For the text-containing cell, return its midpoint in (X, Y) coordinate format. 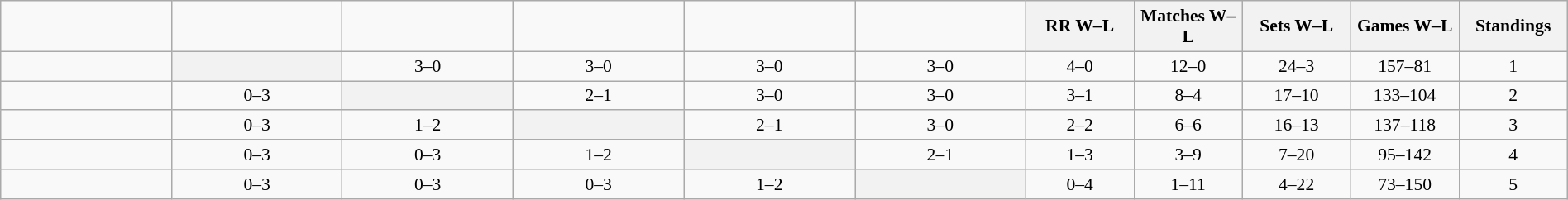
5 (1513, 184)
17–10 (1297, 96)
3–1 (1080, 96)
1–3 (1080, 155)
137–118 (1404, 126)
Games W–L (1404, 26)
4–0 (1080, 66)
6–6 (1188, 126)
2–2 (1080, 126)
8–4 (1188, 96)
16–13 (1297, 126)
4 (1513, 155)
RR W–L (1080, 26)
7–20 (1297, 155)
1 (1513, 66)
Matches W–L (1188, 26)
12–0 (1188, 66)
3–9 (1188, 155)
1–11 (1188, 184)
Standings (1513, 26)
Sets W–L (1297, 26)
4–22 (1297, 184)
2 (1513, 96)
3 (1513, 126)
0–4 (1080, 184)
95–142 (1404, 155)
157–81 (1404, 66)
24–3 (1297, 66)
73–150 (1404, 184)
133–104 (1404, 96)
